From the cell containing the given text, extract its center point as (x, y) coordinate. 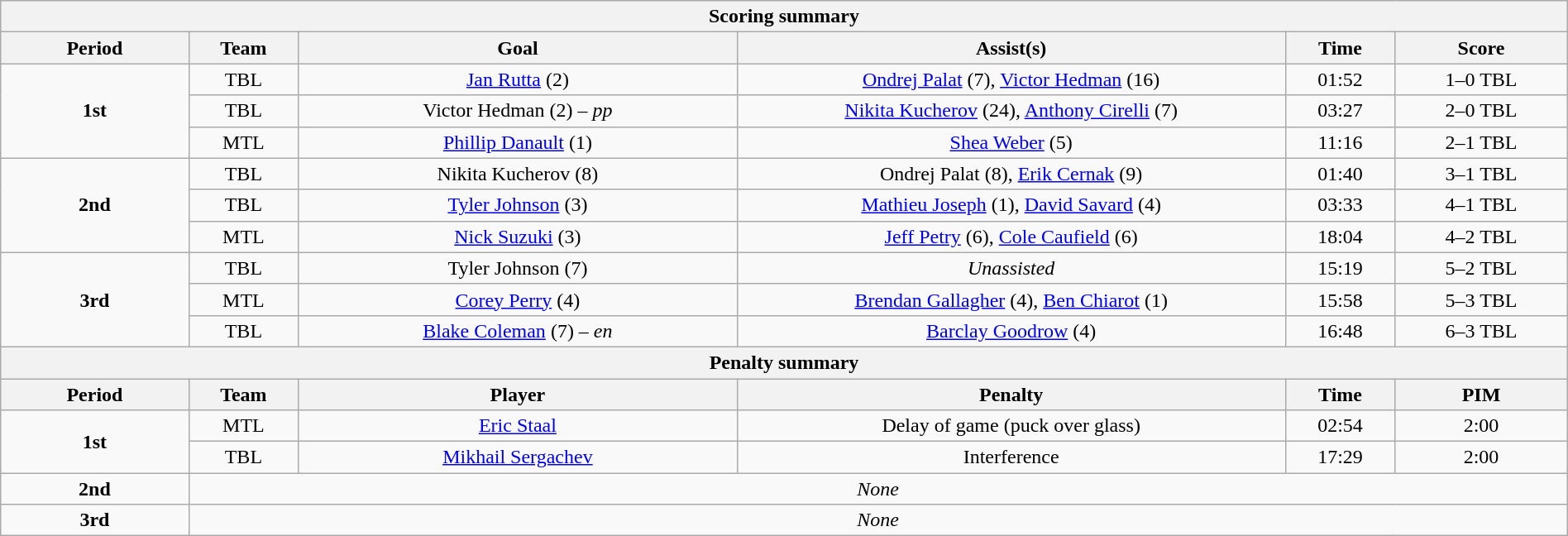
15:19 (1340, 268)
4–2 TBL (1481, 237)
3–1 TBL (1481, 174)
Interference (1011, 457)
11:16 (1340, 142)
17:29 (1340, 457)
Ondrej Palat (8), Erik Cernak (9) (1011, 174)
Brendan Gallagher (4), Ben Chiarot (1) (1011, 299)
Score (1481, 48)
03:33 (1340, 205)
Mikhail Sergachev (518, 457)
Shea Weber (5) (1011, 142)
Ondrej Palat (7), Victor Hedman (16) (1011, 79)
Eric Staal (518, 426)
Blake Coleman (7) – en (518, 331)
Mathieu Joseph (1), David Savard (4) (1011, 205)
Nikita Kucherov (24), Anthony Cirelli (7) (1011, 111)
18:04 (1340, 237)
Barclay Goodrow (4) (1011, 331)
Nikita Kucherov (8) (518, 174)
Delay of game (puck over glass) (1011, 426)
16:48 (1340, 331)
PIM (1481, 395)
6–3 TBL (1481, 331)
2–0 TBL (1481, 111)
Goal (518, 48)
5–3 TBL (1481, 299)
Player (518, 395)
1–0 TBL (1481, 79)
4–1 TBL (1481, 205)
Scoring summary (784, 17)
Corey Perry (4) (518, 299)
Unassisted (1011, 268)
Assist(s) (1011, 48)
01:52 (1340, 79)
15:58 (1340, 299)
Phillip Danault (1) (518, 142)
02:54 (1340, 426)
Jeff Petry (6), Cole Caufield (6) (1011, 237)
Tyler Johnson (3) (518, 205)
Tyler Johnson (7) (518, 268)
Penalty summary (784, 362)
5–2 TBL (1481, 268)
01:40 (1340, 174)
03:27 (1340, 111)
Penalty (1011, 395)
Victor Hedman (2) – pp (518, 111)
2–1 TBL (1481, 142)
Nick Suzuki (3) (518, 237)
Jan Rutta (2) (518, 79)
